Output the [X, Y] coordinate of the center of the cell containing the given text.  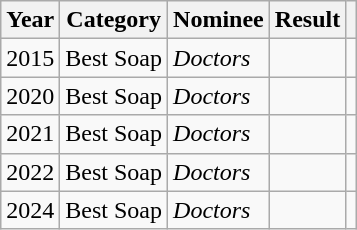
2021 [30, 134]
Year [30, 20]
2015 [30, 58]
2020 [30, 96]
Nominee [219, 20]
Category [114, 20]
2024 [30, 210]
2022 [30, 172]
Result [307, 20]
